Search for the cell housing the specified text and yield its (x, y) center coordinate. 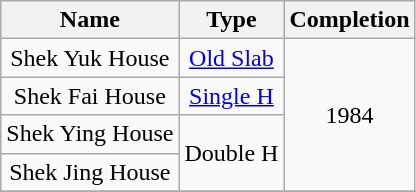
Shek Yuk House (90, 58)
Name (90, 20)
Shek Fai House (90, 96)
Double H (232, 153)
Old Slab (232, 58)
Single H (232, 96)
Completion (350, 20)
Shek Jing House (90, 172)
Shek Ying House (90, 134)
1984 (350, 115)
Type (232, 20)
